Output the (X, Y) coordinate of the center of the cell containing the given text.  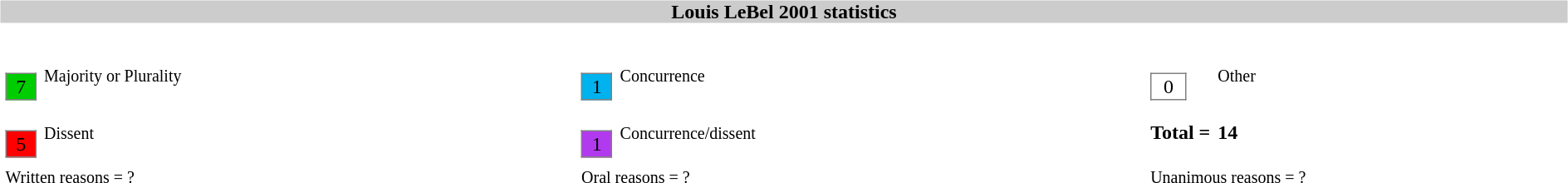
Dissent (309, 132)
Total = (1180, 132)
Other (1390, 76)
14 (1390, 132)
Concurrence/dissent (882, 132)
Concurrence (882, 76)
Louis LeBel 2001 statistics (784, 12)
Majority or Plurality (309, 76)
